Provide the (x, y) coordinate of the cell's center where the given text is located.  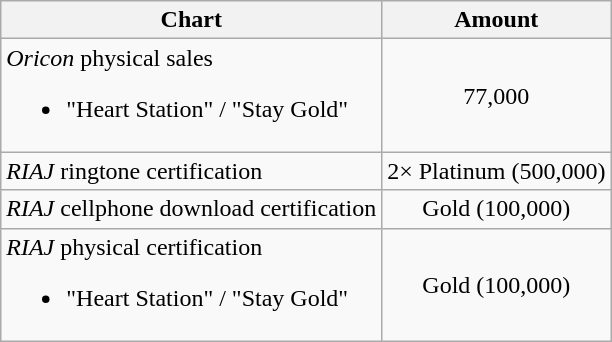
RIAJ cellphone download certification (192, 209)
RIAJ physical certification"Heart Station" / "Stay Gold" (192, 284)
Chart (192, 20)
Oricon physical sales"Heart Station" / "Stay Gold" (192, 96)
2× Platinum (500,000) (496, 171)
77,000 (496, 96)
Amount (496, 20)
RIAJ ringtone certification (192, 171)
